Identify which cell holds the provided text, then report its [X, Y] central coordinate. 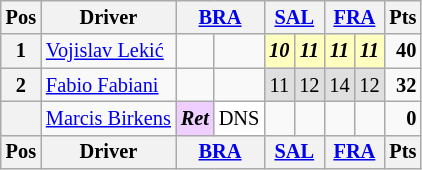
1 [21, 51]
0 [402, 118]
32 [402, 85]
40 [402, 51]
Ret [195, 118]
14 [339, 85]
DNS [239, 118]
Fabio Fabiani [108, 85]
Vojislav Lekić [108, 51]
Marcis Birkens [108, 118]
2 [21, 85]
10 [279, 51]
